Return the [X, Y] coordinate for the center point of the cell that contains the specified text.  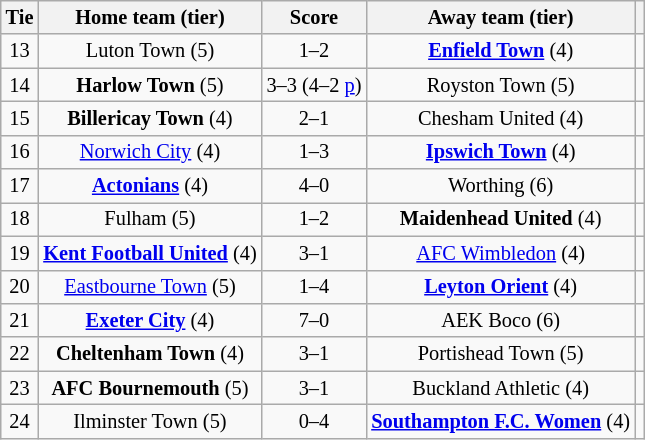
Leyton Orient (4) [500, 287]
Actonians (4) [150, 186]
7–0 [314, 320]
15 [20, 118]
Worthing (6) [500, 186]
Tie [20, 17]
Away team (tier) [500, 17]
Southampton F.C. Women (4) [500, 421]
23 [20, 388]
Ilminster Town (5) [150, 421]
Cheltenham Town (4) [150, 354]
17 [20, 186]
14 [20, 85]
21 [20, 320]
Home team (tier) [150, 17]
Billericay Town (4) [150, 118]
20 [20, 287]
Ipswich Town (4) [500, 152]
Eastbourne Town (5) [150, 287]
Norwich City (4) [150, 152]
Buckland Athletic (4) [500, 388]
Luton Town (5) [150, 51]
Maidenhead United (4) [500, 219]
24 [20, 421]
4–0 [314, 186]
0–4 [314, 421]
18 [20, 219]
Harlow Town (5) [150, 85]
Portishead Town (5) [500, 354]
AFC Wimbledon (4) [500, 253]
2–1 [314, 118]
16 [20, 152]
Enfield Town (4) [500, 51]
22 [20, 354]
3–3 (4–2 p) [314, 85]
AEK Boco (6) [500, 320]
Kent Football United (4) [150, 253]
1–4 [314, 287]
19 [20, 253]
13 [20, 51]
Royston Town (5) [500, 85]
Chesham United (4) [500, 118]
Fulham (5) [150, 219]
Score [314, 17]
1–3 [314, 152]
Exeter City (4) [150, 320]
AFC Bournemouth (5) [150, 388]
